Output the [x, y] coordinate of the center of the cell containing the given text.  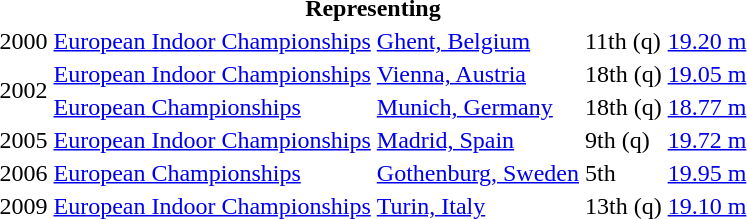
Vienna, Austria [478, 74]
Ghent, Belgium [478, 41]
5th [623, 173]
Madrid, Spain [478, 140]
Munich, Germany [478, 107]
9th (q) [623, 140]
Gothenburg, Sweden [478, 173]
11th (q) [623, 41]
